Search for the cell housing the specified text and yield its [X, Y] center coordinate. 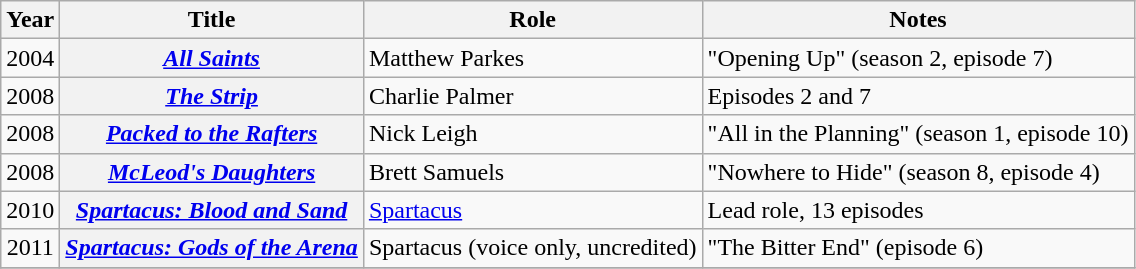
Nick Leigh [532, 134]
"Opening Up" (season 2, episode 7) [918, 58]
Packed to the Rafters [212, 134]
2010 [30, 210]
Spartacus: Blood and Sand [212, 210]
"Nowhere to Hide" (season 8, episode 4) [918, 172]
Title [212, 20]
Brett Samuels [532, 172]
All Saints [212, 58]
Year [30, 20]
Spartacus [532, 210]
Charlie Palmer [532, 96]
Matthew Parkes [532, 58]
Episodes 2 and 7 [918, 96]
2011 [30, 248]
McLeod's Daughters [212, 172]
"All in the Planning" (season 1, episode 10) [918, 134]
"The Bitter End" (episode 6) [918, 248]
The Strip [212, 96]
Spartacus (voice only, uncredited) [532, 248]
Notes [918, 20]
Spartacus: Gods of the Arena [212, 248]
Role [532, 20]
Lead role, 13 episodes [918, 210]
2004 [30, 58]
